Return the (X, Y) coordinate for the center point of the cell that contains the specified text.  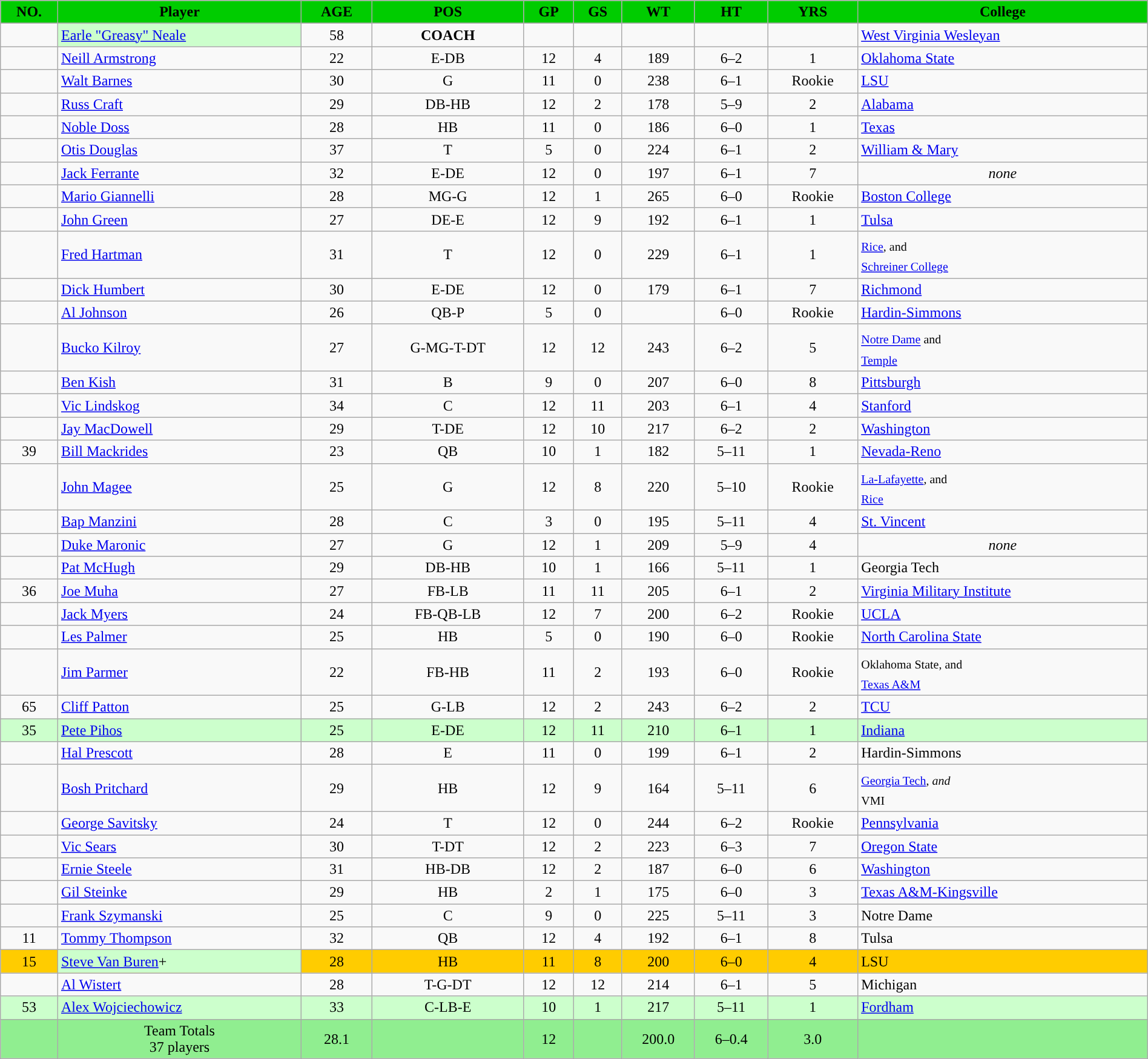
E (448, 753)
265 (658, 196)
MG-G (448, 196)
TCU (1003, 707)
36 (29, 591)
187 (658, 869)
Hal Prescott (179, 753)
GS (598, 12)
G-MG-T-DT (448, 348)
QB-P (448, 312)
224 (658, 150)
Georgia Tech, andVMI (1003, 788)
Neill Armstrong (179, 58)
POS (448, 12)
Vic Lindskog (179, 406)
Les Palmer (179, 637)
John Green (179, 219)
178 (658, 104)
186 (658, 127)
Jack Ferrante (179, 173)
Rice, and Schreiner College (1003, 254)
6–0.4 (731, 1039)
E-DB (448, 58)
Mario Giannelli (179, 196)
225 (658, 915)
YRS (813, 12)
GP (549, 12)
Jack Myers (179, 614)
West Virginia Wesleyan (1003, 35)
Virginia Military Institute (1003, 591)
220 (658, 487)
203 (658, 406)
Noble Doss (179, 127)
AGE (337, 12)
193 (658, 672)
Dick Humbert (179, 289)
St. Vincent (1003, 522)
Fordham (1003, 1008)
Al Johnson (179, 312)
33 (337, 1008)
166 (658, 568)
210 (658, 730)
209 (658, 545)
223 (658, 846)
199 (658, 753)
John Magee (179, 487)
UCLA (1003, 614)
28.1 (337, 1039)
Oklahoma State, and Texas A&M (1003, 672)
Duke Maronic (179, 545)
Notre Dame and Temple (1003, 348)
34 (337, 406)
T-G-DT (448, 985)
Jim Parmer (179, 672)
65 (29, 707)
FB-LB (448, 591)
Steve Van Buren+ (179, 962)
Pennsylvania (1003, 823)
FB-QB-LB (448, 614)
Ben Kish (179, 383)
Texas (1003, 127)
Richmond (1003, 289)
HB-DB (448, 869)
T-DT (448, 846)
182 (658, 452)
207 (658, 383)
Bosh Pritchard (179, 788)
Georgia Tech (1003, 568)
53 (29, 1008)
Ernie Steele (179, 869)
C-LB-E (448, 1008)
Team Totals 37 players (179, 1039)
G-LB (448, 707)
La-Lafayette, and Rice (1003, 487)
T-DE (448, 429)
37 (337, 150)
Joe Muha (179, 591)
DE-E (448, 219)
26 (337, 312)
Alex Wojciechowicz (179, 1008)
200.0 (658, 1039)
189 (658, 58)
Oregon State (1003, 846)
238 (658, 81)
58 (337, 35)
5–10 (731, 487)
6–3 (731, 846)
Russ Craft (179, 104)
3.0 (813, 1039)
Cliff Patton (179, 707)
Oklahoma State (1003, 58)
23 (337, 452)
William & Mary (1003, 150)
Bap Manzini (179, 522)
Nevada-Reno (1003, 452)
205 (658, 591)
HT (731, 12)
164 (658, 788)
Jay MacDowell (179, 429)
Tommy Thompson (179, 939)
197 (658, 173)
FB-HB (448, 672)
Bill Mackrides (179, 452)
Vic Sears (179, 846)
Frank Szymanski (179, 915)
B (448, 383)
Earle "Greasy" Neale (179, 35)
Al Wistert (179, 985)
229 (658, 254)
Notre Dame (1003, 915)
244 (658, 823)
214 (658, 985)
Pete Pihos (179, 730)
190 (658, 637)
175 (658, 892)
COACH (448, 35)
Texas A&M-Kingsville (1003, 892)
15 (29, 962)
North Carolina State (1003, 637)
College (1003, 12)
Otis Douglas (179, 150)
WT (658, 12)
Player (179, 12)
Gil Steinke (179, 892)
179 (658, 289)
NO. (29, 12)
Bucko Kilroy (179, 348)
Stanford (1003, 406)
35 (29, 730)
George Savitsky (179, 823)
39 (29, 452)
Walt Barnes (179, 81)
Alabama (1003, 104)
Indiana (1003, 730)
Pat McHugh (179, 568)
Boston College (1003, 196)
Pittsburgh (1003, 383)
Fred Hartman (179, 254)
195 (658, 522)
Michigan (1003, 985)
